Provide the (X, Y) coordinate of the cell's center where the given text is located.  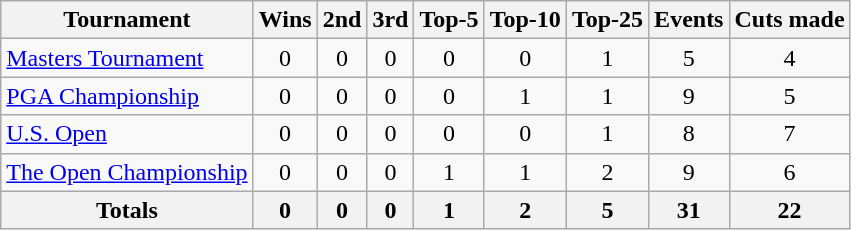
The Open Championship (127, 172)
U.S. Open (127, 134)
22 (790, 210)
Totals (127, 210)
6 (790, 172)
Cuts made (790, 20)
Masters Tournament (127, 58)
Events (689, 20)
4 (790, 58)
2nd (342, 20)
Top-25 (607, 20)
Wins (285, 20)
3rd (390, 20)
8 (689, 134)
PGA Championship (127, 96)
Top-10 (525, 20)
Tournament (127, 20)
Top-5 (449, 20)
7 (790, 134)
31 (689, 210)
